Search for the cell housing the specified text and yield its [x, y] center coordinate. 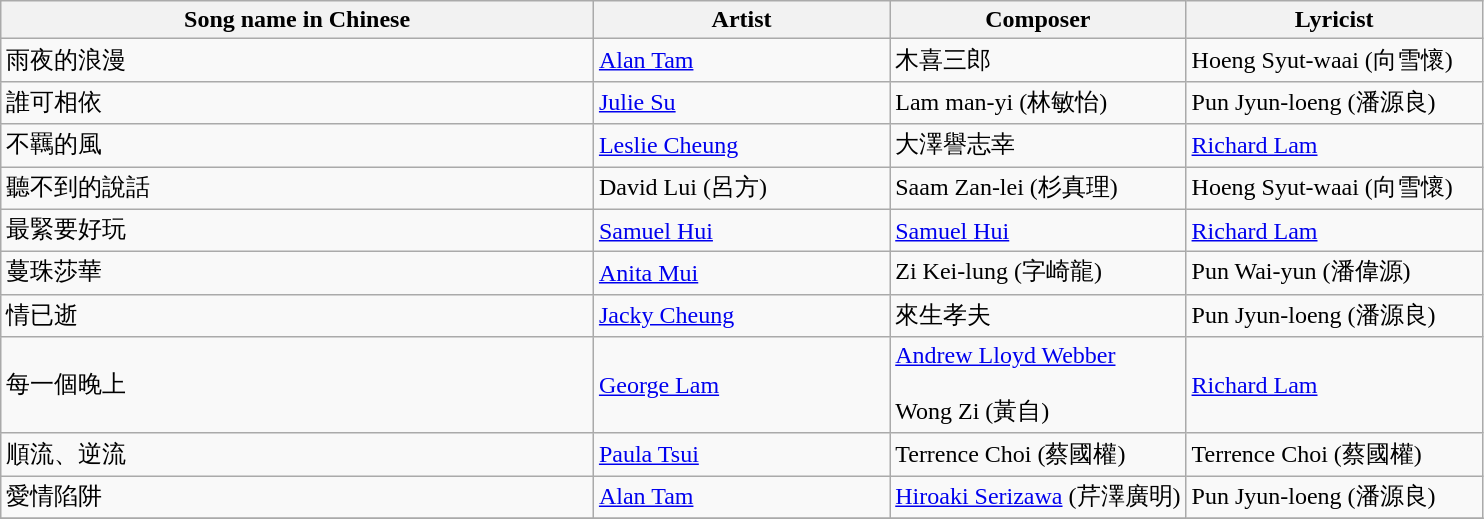
順流、逆流 [298, 454]
Paula Tsui [741, 454]
Julie Su [741, 102]
最緊要好玩 [298, 230]
雨夜的浪漫 [298, 60]
George Lam [741, 386]
木喜三郎 [1038, 60]
Anita Mui [741, 274]
Lyricist [1334, 20]
Zi Kei-lung (字崎龍) [1038, 274]
Pun Wai-yun (潘偉源) [1334, 274]
Andrew Lloyd WebberWong Zi (黃自) [1038, 386]
來生孝夫 [1038, 316]
愛情陷阱 [298, 498]
Lam man-yi (林敏怡) [1038, 102]
情已逝 [298, 316]
Jacky Cheung [741, 316]
Hiroaki Serizawa (芹澤廣明) [1038, 498]
Artist [741, 20]
Composer [1038, 20]
誰可相依 [298, 102]
David Lui (呂方) [741, 188]
Song name in Chinese [298, 20]
聽不到的說話 [298, 188]
不羈的風 [298, 146]
每一個晚上 [298, 386]
大澤譽志幸 [1038, 146]
Leslie Cheung [741, 146]
Saam Zan-lei (杉真理) [1038, 188]
蔓珠莎華 [298, 274]
